Pinpoint the cell where the given text exists, returning its [x, y] midpoint coordinate. 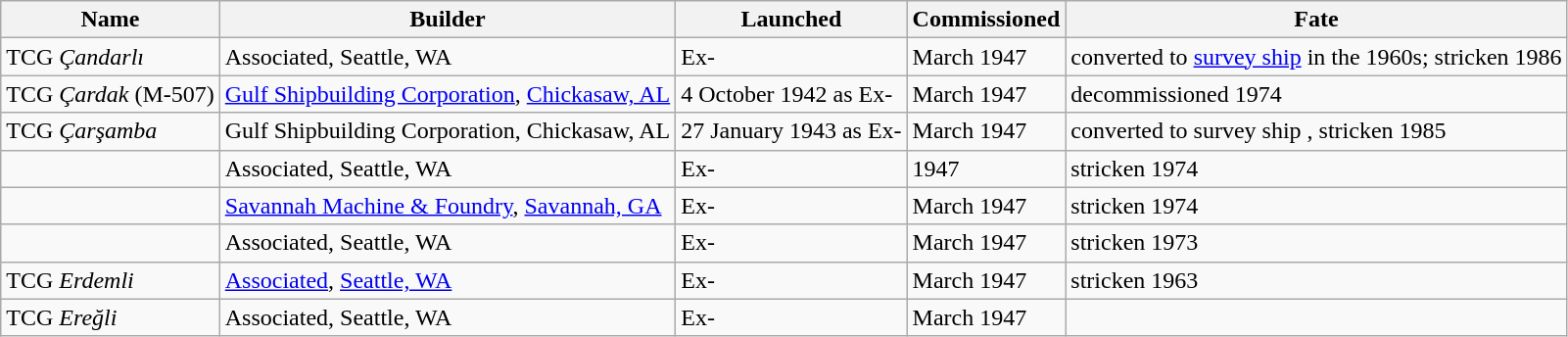
TCG Erdemli [111, 280]
Fate [1316, 20]
4 October 1942 as Ex- [791, 94]
Builder [447, 20]
TCG Çardak (M-507) [111, 94]
TCG Ereğli [111, 317]
converted to survey ship in the 1960s; stricken 1986 [1316, 57]
decommissioned 1974 [1316, 94]
1947 [986, 168]
converted to survey ship , stricken 1985 [1316, 131]
27 January 1943 as Ex- [791, 131]
TCG Çarşamba [111, 131]
TCG Çandarlı [111, 57]
Launched [791, 20]
stricken 1963 [1316, 280]
Savannah Machine & Foundry, Savannah, GA [447, 206]
Commissioned [986, 20]
Name [111, 20]
stricken 1973 [1316, 243]
